Search for the cell housing the specified text and yield its (x, y) center coordinate. 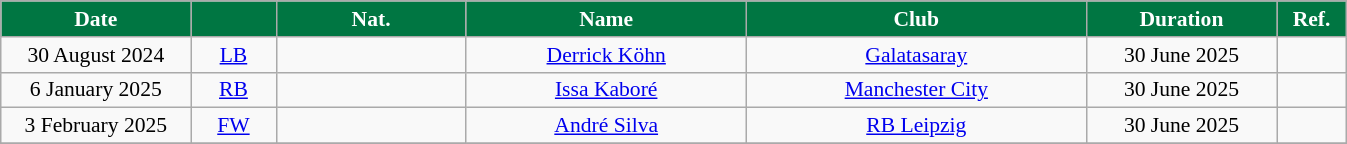
Duration (1181, 19)
Date (96, 19)
30 August 2024 (96, 55)
André Silva (606, 126)
FW (234, 126)
Nat. (371, 19)
RB (234, 90)
6 January 2025 (96, 90)
Manchester City (916, 90)
Ref. (1311, 19)
Club (916, 19)
3 February 2025 (96, 126)
Name (606, 19)
Galatasaray (916, 55)
RB Leipzig (916, 126)
Derrick Köhn (606, 55)
LB (234, 55)
Issa Kaboré (606, 90)
